For the text-containing cell, return its midpoint in [X, Y] coordinate format. 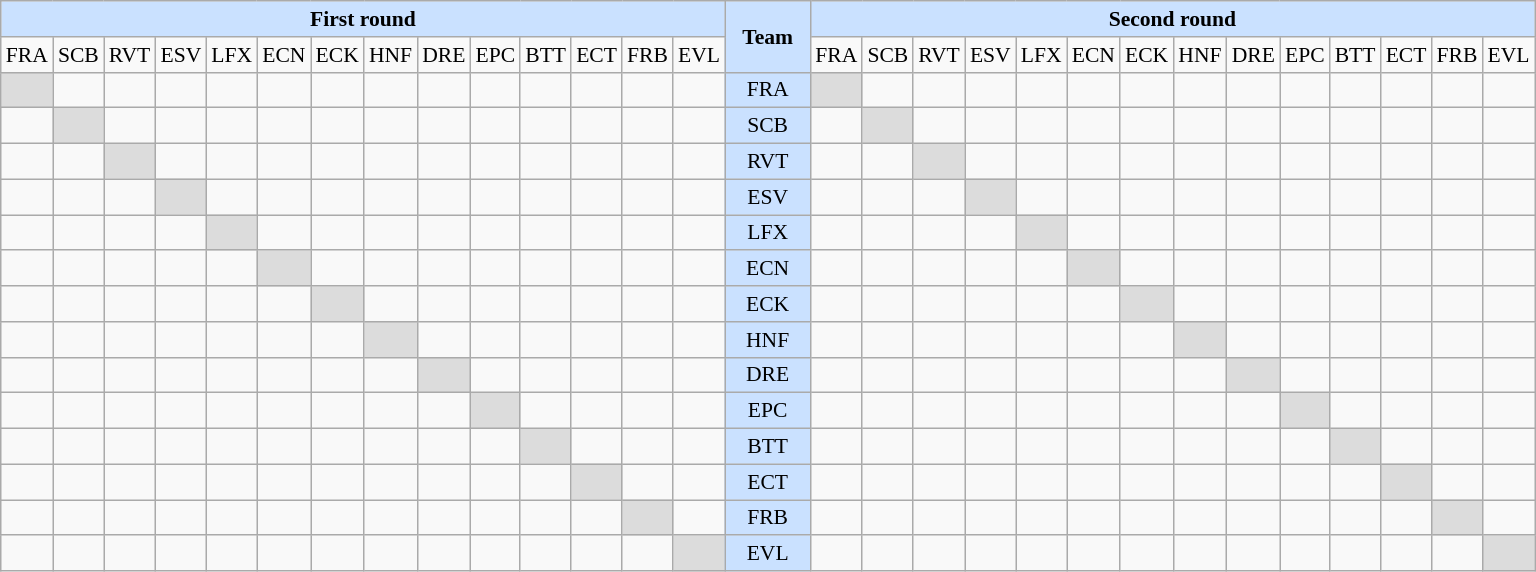
First round [363, 19]
Second round [1172, 19]
Team [768, 36]
